Return (X, Y) of the center of cell containing provided text 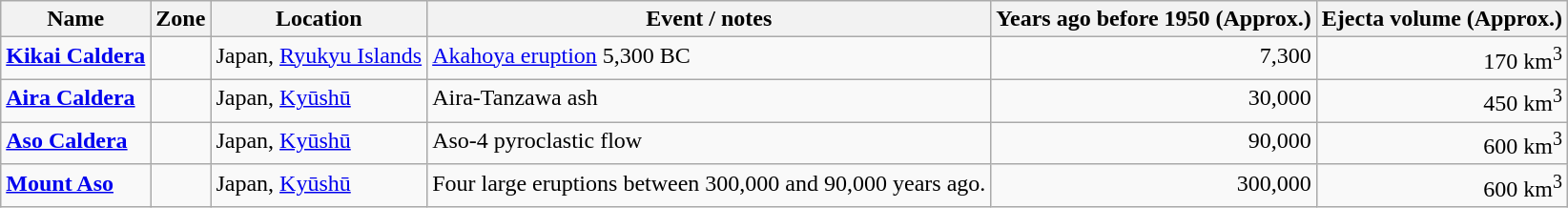
Event / notes (710, 19)
Ejecta volume (Approx.) (1442, 19)
Akahoya eruption 5,300 BC (710, 59)
Aso Caldera (76, 143)
Aira Caldera (76, 101)
Location (319, 19)
Kikai Caldera (76, 59)
300,000 (1154, 185)
Aira-Tanzawa ash (710, 101)
Four large eruptions between 300,000 and 90,000 years ago. (710, 185)
Aso-4 pyroclastic flow (710, 143)
30,000 (1154, 101)
Name (76, 19)
170 km3 (1442, 59)
Japan, Ryukyu Islands (319, 59)
7,300 (1154, 59)
450 km3 (1442, 101)
Years ago before 1950 (Approx.) (1154, 19)
Mount Aso (76, 185)
Zone (181, 19)
90,000 (1154, 143)
